Extract the (X, Y) coordinate from the center of the cell holding the provided text.  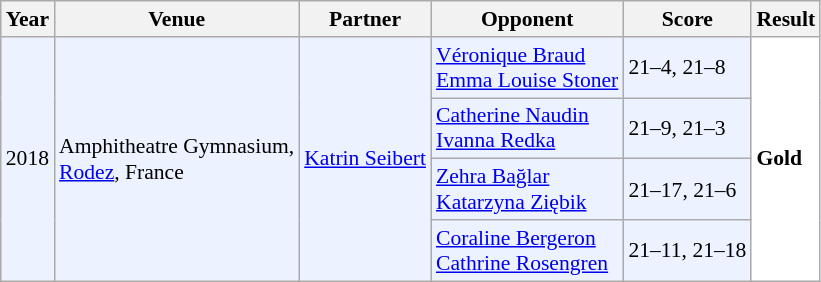
Year (28, 19)
Coraline Bergeron Cathrine Rosengren (527, 250)
Partner (365, 19)
Venue (176, 19)
2018 (28, 159)
Result (786, 19)
Catherine Naudin Ivanna Redka (527, 128)
Gold (786, 159)
Véronique Braud Emma Louise Stoner (527, 68)
21–17, 21–6 (687, 190)
21–9, 21–3 (687, 128)
Zehra Bağlar Katarzyna Ziębik (527, 190)
Katrin Seibert (365, 159)
Amphitheatre Gymnasium,Rodez, France (176, 159)
Score (687, 19)
21–11, 21–18 (687, 250)
Opponent (527, 19)
21–4, 21–8 (687, 68)
